Detect which cell encompasses the target text, then output its [x, y] center coordinate. 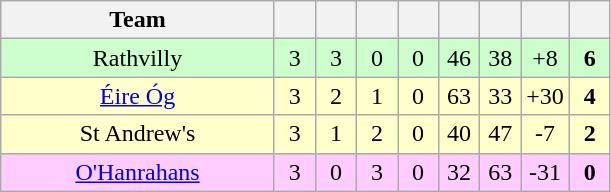
O'Hanrahans [138, 172]
Rathvilly [138, 58]
Éire Óg [138, 96]
38 [500, 58]
+8 [546, 58]
33 [500, 96]
4 [590, 96]
46 [460, 58]
St Andrew's [138, 134]
Team [138, 20]
+30 [546, 96]
-7 [546, 134]
40 [460, 134]
32 [460, 172]
47 [500, 134]
-31 [546, 172]
6 [590, 58]
